Scan for the cell matching the given text and deliver its [X, Y] coordinate at center. 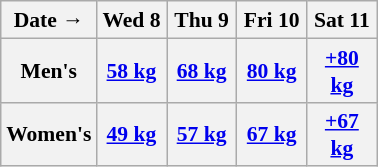
Thu 9 [202, 20]
57 kg [202, 134]
80 kg [272, 70]
49 kg [131, 134]
Women's [48, 134]
68 kg [202, 70]
Men's [48, 70]
Date → [48, 20]
Sat 11 [342, 20]
+67 kg [342, 134]
+80 kg [342, 70]
Fri 10 [272, 20]
Wed 8 [131, 20]
58 kg [131, 70]
67 kg [272, 134]
